Output the [x, y] coordinate of the center of the cell containing the given text.  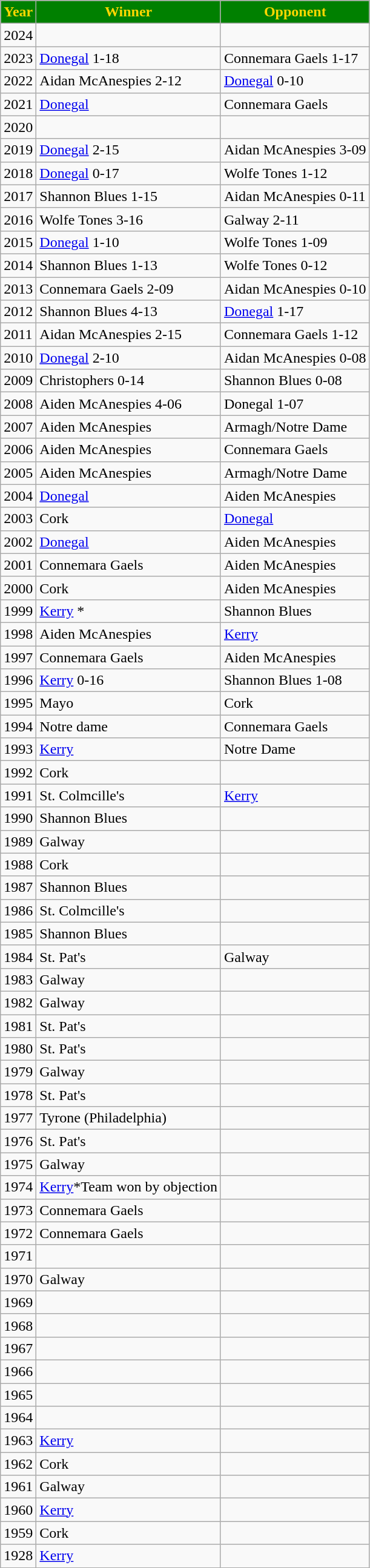
Donegal 1-07 [295, 404]
2024 [18, 35]
Shannon Blues 0-08 [295, 381]
1997 [18, 657]
2011 [18, 335]
Aidan McAnespies 0-11 [295, 196]
1998 [18, 634]
Christophers 0-14 [128, 381]
2016 [18, 219]
2003 [18, 519]
Year [18, 12]
1983 [18, 980]
Donegal 1-17 [295, 312]
1980 [18, 1049]
Notre Dame [295, 749]
1994 [18, 726]
1928 [18, 1556]
Mayo [128, 703]
1993 [18, 749]
2007 [18, 427]
1978 [18, 1095]
Aidan McAnespies 3-09 [295, 150]
1972 [18, 1233]
1961 [18, 1487]
2020 [18, 127]
Galway 2-11 [295, 219]
2001 [18, 565]
2006 [18, 450]
Shannon Blues 4-13 [128, 312]
1970 [18, 1279]
1990 [18, 819]
2009 [18, 381]
2002 [18, 542]
1996 [18, 680]
1986 [18, 911]
Aidan McAnespies 0-08 [295, 358]
Donegal 2-15 [128, 150]
1966 [18, 1371]
Shannon Blues 1-15 [128, 196]
1976 [18, 1141]
1967 [18, 1348]
1969 [18, 1302]
1965 [18, 1394]
1979 [18, 1072]
Wolfe Tones 1-09 [295, 242]
1977 [18, 1118]
1981 [18, 1026]
2023 [18, 58]
Opponent [295, 12]
1959 [18, 1533]
2012 [18, 312]
2018 [18, 173]
2005 [18, 473]
Shannon Blues 1-13 [128, 265]
1989 [18, 842]
1999 [18, 611]
Aidan McAnespies 2-12 [128, 81]
1985 [18, 934]
Winner [128, 12]
Aiden McAnespies 4-06 [128, 404]
Connemara Gaels 1-12 [295, 335]
2004 [18, 496]
Kerry 0-16 [128, 680]
Donegal 1-10 [128, 242]
1960 [18, 1510]
Donegal 1-18 [128, 58]
Donegal 2-10 [128, 358]
1973 [18, 1210]
Wolfe Tones 3-16 [128, 219]
Wolfe Tones 1-12 [295, 173]
2015 [18, 242]
1971 [18, 1256]
Kerry * [128, 611]
2008 [18, 404]
2017 [18, 196]
1995 [18, 703]
1964 [18, 1418]
2000 [18, 588]
Donegal 0-10 [295, 81]
1962 [18, 1464]
2022 [18, 81]
Donegal 0-17 [128, 173]
2021 [18, 104]
1984 [18, 957]
1991 [18, 796]
Aidan McAnespies 0-10 [295, 289]
2013 [18, 289]
1988 [18, 865]
Tyrone (Philadelphia) [128, 1118]
Connemara Gaels 2-09 [128, 289]
Wolfe Tones 0-12 [295, 265]
1963 [18, 1441]
1968 [18, 1325]
Aidan McAnespies 2-15 [128, 335]
2014 [18, 265]
2010 [18, 358]
Shannon Blues 1-08 [295, 680]
1987 [18, 888]
1992 [18, 772]
1974 [18, 1187]
Notre dame [128, 726]
2019 [18, 150]
1975 [18, 1164]
Connemara Gaels 1-17 [295, 58]
1982 [18, 1003]
Kerry*Team won by objection [128, 1187]
